Identify which cell holds the provided text, then report its [X, Y] central coordinate. 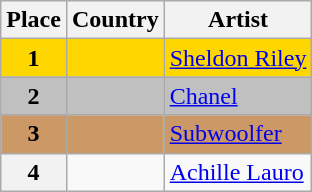
2 [34, 96]
Artist [238, 20]
Achille Lauro [238, 172]
4 [34, 172]
Sheldon Riley [238, 58]
3 [34, 134]
Place [34, 20]
1 [34, 58]
Chanel [238, 96]
Subwoolfer [238, 134]
Country [115, 20]
